Return [X, Y] of the center of cell containing provided text 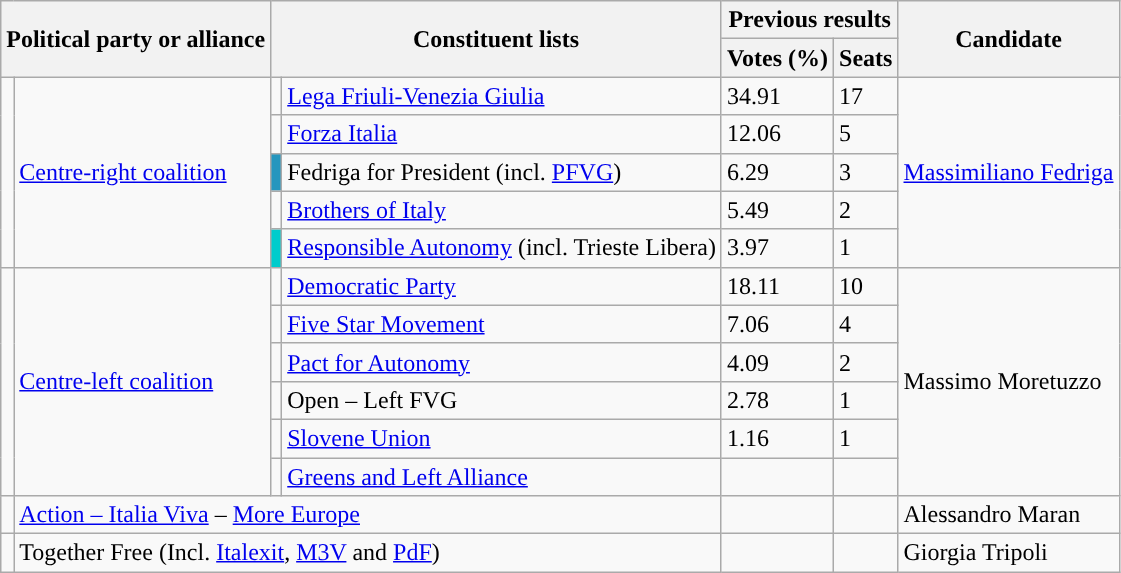
Lega Friuli-Venezia Giulia [502, 96]
Action – Italia Viva – More Europe [368, 515]
Five Star Movement [502, 324]
Previous results [810, 20]
18.11 [777, 286]
Political party or alliance [136, 39]
Forza Italia [502, 134]
Seats [866, 58]
5.49 [777, 210]
Together Free (Incl. Italexit, M3V and PdF) [368, 553]
Centre-left coalition [142, 381]
12.06 [777, 134]
34.91 [777, 96]
Responsible Autonomy (incl. Trieste Libera) [502, 248]
4.09 [777, 362]
Fedriga for President (incl. PFVG) [502, 172]
Greens and Left Alliance [502, 477]
Alessandro Maran [1008, 515]
Pact for Autonomy [502, 362]
Votes (%) [777, 58]
Centre-right coalition [142, 172]
Slovene Union [502, 438]
3.97 [777, 248]
Open – Left FVG [502, 400]
Democratic Party [502, 286]
Brothers of Italy [502, 210]
3 [866, 172]
4 [866, 324]
5 [866, 134]
Constituent lists [496, 39]
6.29 [777, 172]
Giorgia Tripoli [1008, 553]
Candidate [1008, 39]
17 [866, 96]
Massimiliano Fedriga [1008, 172]
10 [866, 286]
Massimo Moretuzzo [1008, 381]
2.78 [777, 400]
7.06 [777, 324]
1.16 [777, 438]
